Return the (x, y) coordinate for the center point of the cell that contains the specified text.  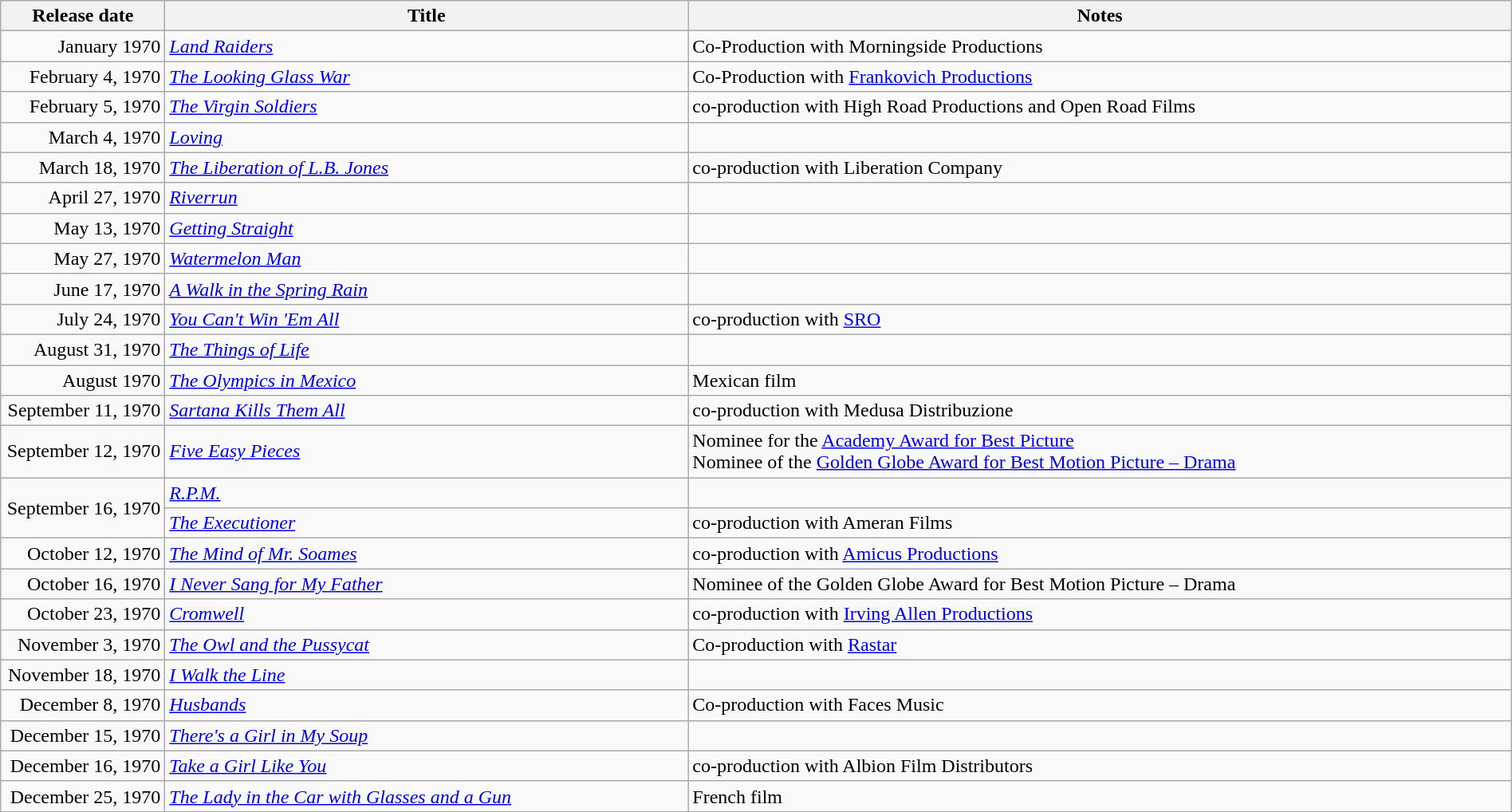
co-production with Ameran Films (1100, 523)
I Walk the Line (427, 675)
The Executioner (427, 523)
May 13, 1970 (83, 228)
Getting Straight (427, 228)
co-production with Albion Film Distributors (1100, 766)
August 31, 1970 (83, 349)
co-production with SRO (1100, 319)
October 12, 1970 (83, 554)
co-production with Medusa Distribuzione (1100, 411)
November 18, 1970 (83, 675)
Five Easy Pieces (427, 451)
The Virgin Soldiers (427, 107)
Take a Girl Like You (427, 766)
I Never Sang for My Father (427, 584)
You Can't Win 'Em All (427, 319)
Land Raiders (427, 46)
January 1970 (83, 46)
Co-production with Rastar (1100, 644)
Co-production with Faces Music (1100, 705)
There's a Girl in My Soup (427, 735)
Title (427, 16)
Release date (83, 16)
Notes (1100, 16)
The Mind of Mr. Soames (427, 554)
R.P.M. (427, 493)
February 5, 1970 (83, 107)
March 18, 1970 (83, 168)
Co-Production with Frankovich Productions (1100, 77)
Nominee for the Academy Award for Best PictureNominee of the Golden Globe Award for Best Motion Picture – Drama (1100, 451)
The Things of Life (427, 349)
co-production with Amicus Productions (1100, 554)
Husbands (427, 705)
A Walk in the Spring Rain (427, 289)
Cromwell (427, 614)
Co-Production with Morningside Productions (1100, 46)
October 23, 1970 (83, 614)
December 16, 1970 (83, 766)
July 24, 1970 (83, 319)
The Liberation of L.B. Jones (427, 168)
September 12, 1970 (83, 451)
co-production with Liberation Company (1100, 168)
November 3, 1970 (83, 644)
co-production with High Road Productions and Open Road Films (1100, 107)
The Olympics in Mexico (427, 380)
co-production with Irving Allen Productions (1100, 614)
Loving (427, 137)
Riverrun (427, 198)
The Owl and the Pussycat (427, 644)
The Lady in the Car with Glasses and a Gun (427, 796)
French film (1100, 796)
The Looking Glass War (427, 77)
May 27, 1970 (83, 258)
September 11, 1970 (83, 411)
March 4, 1970 (83, 137)
December 8, 1970 (83, 705)
Sartana Kills Them All (427, 411)
April 27, 1970 (83, 198)
September 16, 1970 (83, 508)
February 4, 1970 (83, 77)
Watermelon Man (427, 258)
December 15, 1970 (83, 735)
December 25, 1970 (83, 796)
August 1970 (83, 380)
October 16, 1970 (83, 584)
Mexican film (1100, 380)
Nominee of the Golden Globe Award for Best Motion Picture – Drama (1100, 584)
June 17, 1970 (83, 289)
